Output the [x, y] coordinate of the center of the cell containing the given text.  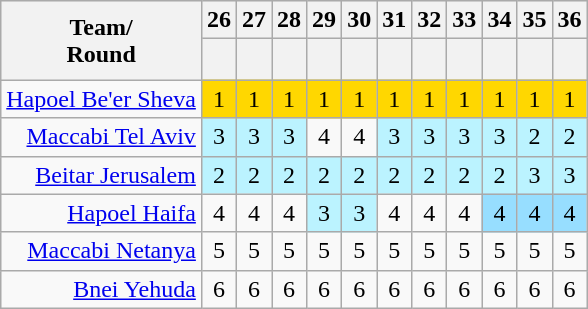
34 [500, 20]
Hapoel Be'er Sheva [102, 99]
Team/Round [102, 40]
31 [394, 20]
26 [218, 20]
Beitar Jerusalem [102, 175]
33 [464, 20]
35 [534, 20]
Bnei Yehuda [102, 289]
29 [324, 20]
32 [430, 20]
Maccabi Tel Aviv [102, 137]
Maccabi Netanya [102, 251]
30 [360, 20]
27 [254, 20]
36 [570, 20]
Hapoel Haifa [102, 213]
28 [290, 20]
